Return (x, y) of the center of cell containing provided text 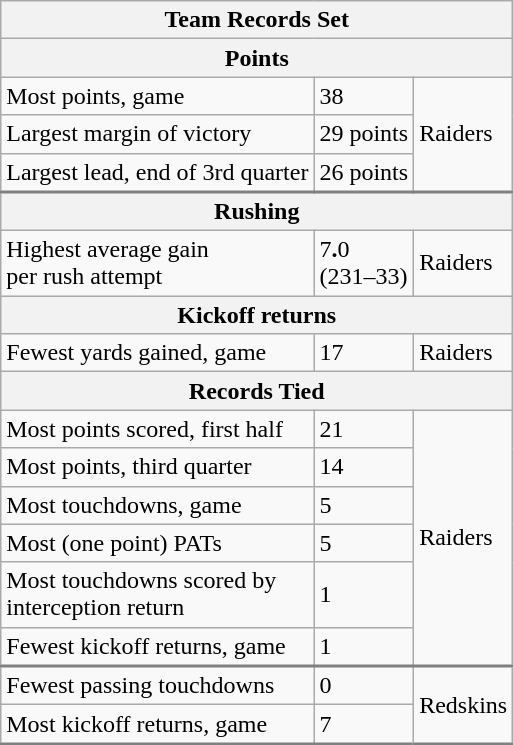
0 (364, 686)
Most touchdowns, game (158, 505)
Redskins (464, 705)
Rushing (257, 212)
Fewest kickoff returns, game (158, 646)
Points (257, 58)
7.0 (231–33) (364, 264)
Largest lead, end of 3rd quarter (158, 172)
Fewest passing touchdowns (158, 686)
7 (364, 724)
21 (364, 429)
38 (364, 96)
Highest average gain per rush attempt (158, 264)
17 (364, 353)
Most kickoff returns, game (158, 724)
Most touchdowns scored byinterception return (158, 594)
Fewest yards gained, game (158, 353)
14 (364, 467)
Most points scored, first half (158, 429)
Records Tied (257, 391)
Team Records Set (257, 20)
Largest margin of victory (158, 134)
Most (one point) PATs (158, 543)
Kickoff returns (257, 315)
Most points, third quarter (158, 467)
29 points (364, 134)
Most points, game (158, 96)
26 points (364, 172)
